Search for the cell housing the specified text and yield its [x, y] center coordinate. 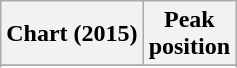
Peakposition [189, 34]
Chart (2015) [72, 34]
